Locate the cell with the specified text and output its (x, y) center coordinate. 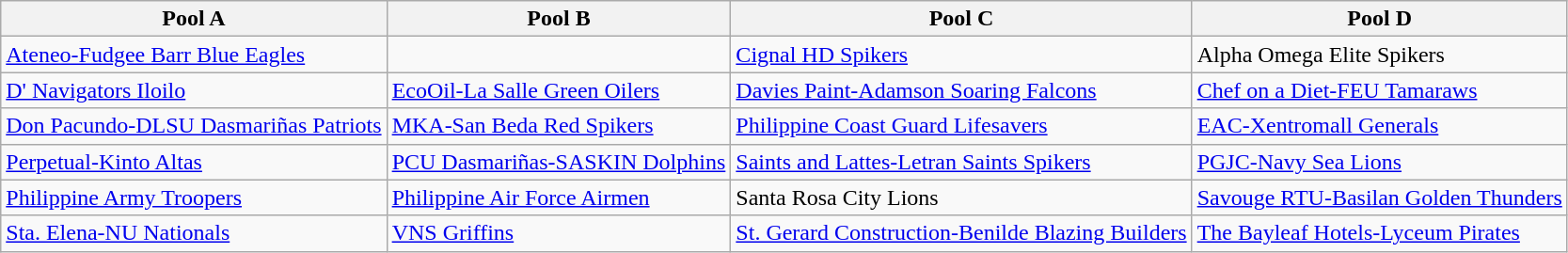
Davies Paint-Adamson Soaring Falcons (961, 90)
Pool D (1379, 19)
Ateneo-Fudgee Barr Blue Eagles (194, 55)
PGJC-Navy Sea Lions (1379, 162)
VNS Griffins (559, 233)
Pool C (961, 19)
Don Pacundo-DLSU Dasmariñas Patriots (194, 126)
St. Gerard Construction-Benilde Blazing Builders (961, 233)
D' Navigators Iloilo (194, 90)
Philippine Coast Guard Lifesavers (961, 126)
Philippine Air Force Airmen (559, 198)
Pool A (194, 19)
Saints and Lattes-Letran Saints Spikers (961, 162)
Alpha Omega Elite Spikers (1379, 55)
MKA-San Beda Red Spikers (559, 126)
EcoOil-La Salle Green Oilers (559, 90)
Santa Rosa City Lions (961, 198)
Savouge RTU-Basilan Golden Thunders (1379, 198)
Perpetual-Kinto Altas (194, 162)
Philippine Army Troopers (194, 198)
The Bayleaf Hotels-Lyceum Pirates (1379, 233)
PCU Dasmariñas-SASKIN Dolphins (559, 162)
Sta. Elena-NU Nationals (194, 233)
EAC-Xentromall Generals (1379, 126)
Chef on a Diet-FEU Tamaraws (1379, 90)
Cignal HD Spikers (961, 55)
Pool B (559, 19)
